Output the [x, y] coordinate of the center of the cell containing the given text.  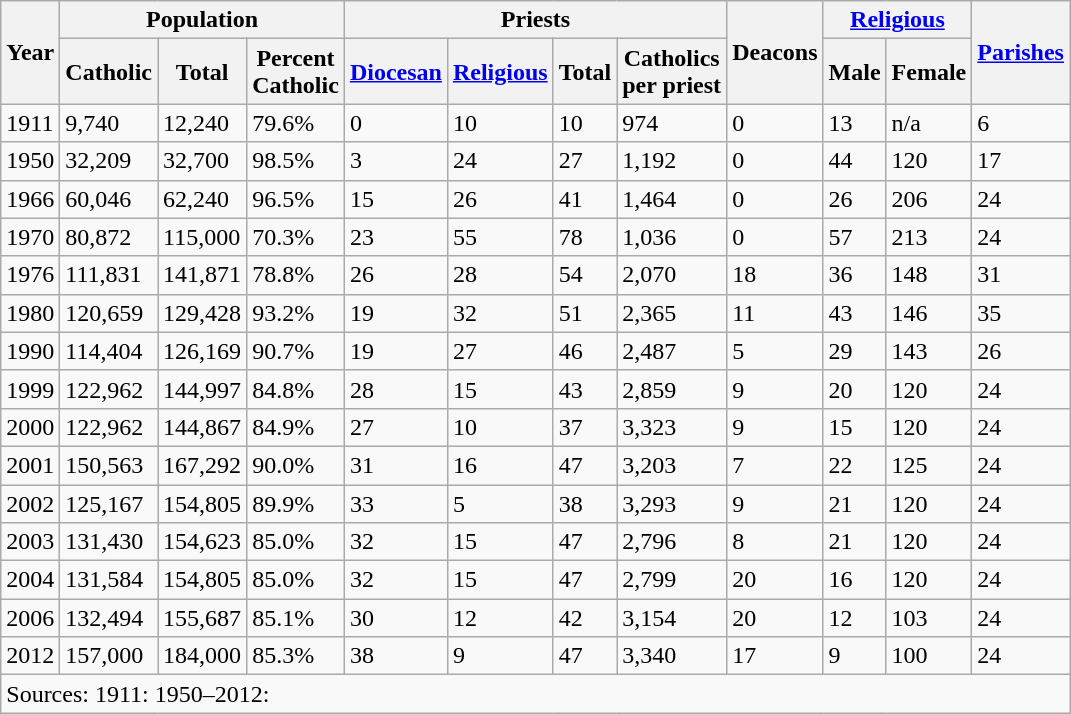
2012 [30, 656]
2004 [30, 580]
32,700 [202, 161]
41 [585, 199]
167,292 [202, 465]
157,000 [109, 656]
115,000 [202, 237]
30 [396, 618]
22 [854, 465]
2,365 [672, 313]
89.9% [296, 503]
213 [929, 237]
3,154 [672, 618]
60,046 [109, 199]
36 [854, 275]
120,659 [109, 313]
146 [929, 313]
1,036 [672, 237]
Catholic [109, 72]
3,203 [672, 465]
103 [929, 618]
80,872 [109, 237]
131,430 [109, 542]
85.1% [296, 618]
54 [585, 275]
184,000 [202, 656]
84.8% [296, 389]
1976 [30, 275]
PercentCatholic [296, 72]
2001 [30, 465]
Male [854, 72]
148 [929, 275]
131,584 [109, 580]
Deacons [775, 52]
2003 [30, 542]
37 [585, 427]
n/a [929, 123]
2006 [30, 618]
2,799 [672, 580]
1911 [30, 123]
3,293 [672, 503]
55 [500, 237]
114,404 [109, 351]
2002 [30, 503]
90.7% [296, 351]
33 [396, 503]
1999 [30, 389]
154,623 [202, 542]
2000 [30, 427]
44 [854, 161]
93.2% [296, 313]
Sources: 1911: 1950–2012: [536, 694]
2,796 [672, 542]
1980 [30, 313]
6 [1021, 123]
78.8% [296, 275]
125,167 [109, 503]
62,240 [202, 199]
2,859 [672, 389]
Population [202, 20]
32,209 [109, 161]
57 [854, 237]
206 [929, 199]
Female [929, 72]
1,464 [672, 199]
11 [775, 313]
144,867 [202, 427]
23 [396, 237]
111,831 [109, 275]
3 [396, 161]
85.3% [296, 656]
100 [929, 656]
143 [929, 351]
150,563 [109, 465]
12,240 [202, 123]
2,070 [672, 275]
132,494 [109, 618]
79.6% [296, 123]
144,997 [202, 389]
90.0% [296, 465]
78 [585, 237]
84.9% [296, 427]
18 [775, 275]
3,340 [672, 656]
1,192 [672, 161]
35 [1021, 313]
Catholicsper priest [672, 72]
3,323 [672, 427]
Diocesan [396, 72]
51 [585, 313]
98.5% [296, 161]
974 [672, 123]
13 [854, 123]
96.5% [296, 199]
Priests [535, 20]
9,740 [109, 123]
Parishes [1021, 52]
125 [929, 465]
46 [585, 351]
155,687 [202, 618]
8 [775, 542]
70.3% [296, 237]
1950 [30, 161]
29 [854, 351]
1966 [30, 199]
2,487 [672, 351]
42 [585, 618]
7 [775, 465]
1970 [30, 237]
129,428 [202, 313]
126,169 [202, 351]
1990 [30, 351]
141,871 [202, 275]
Year [30, 52]
